Scan for the cell matching the given text and deliver its (x, y) coordinate at center. 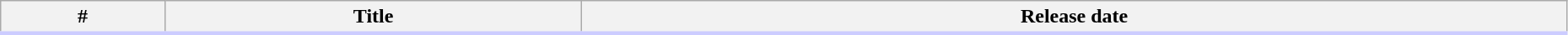
# (83, 17)
Release date (1075, 17)
Title (373, 17)
